Provide the [x, y] coordinate of the cell's center where the given text is located.  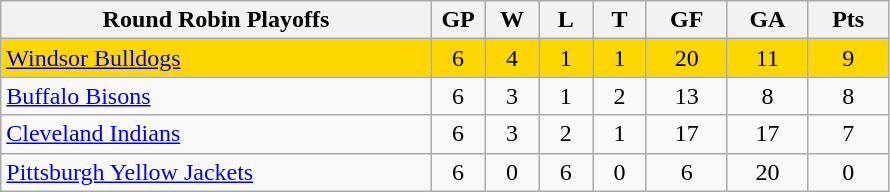
GA [768, 20]
9 [848, 58]
W [512, 20]
Cleveland Indians [216, 134]
T [620, 20]
11 [768, 58]
13 [686, 96]
Buffalo Bisons [216, 96]
L [566, 20]
Round Robin Playoffs [216, 20]
Pittsburgh Yellow Jackets [216, 172]
Windsor Bulldogs [216, 58]
7 [848, 134]
4 [512, 58]
Pts [848, 20]
GP [458, 20]
GF [686, 20]
